Identify which cell holds the provided text, then report its [X, Y] central coordinate. 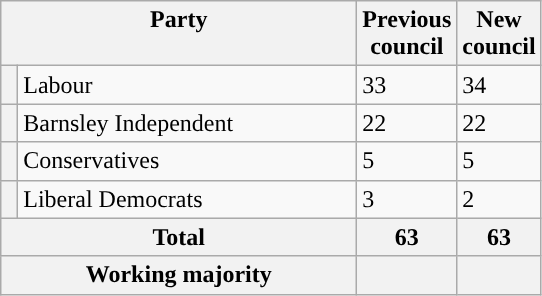
Labour [188, 85]
3 [407, 199]
Liberal Democrats [188, 199]
2 [499, 199]
34 [499, 85]
Party [179, 34]
33 [407, 85]
New council [499, 34]
Conservatives [188, 161]
Previous council [407, 34]
Working majority [179, 275]
Barnsley Independent [188, 123]
Total [179, 237]
